Detect which cell encompasses the target text, then output its (x, y) center coordinate. 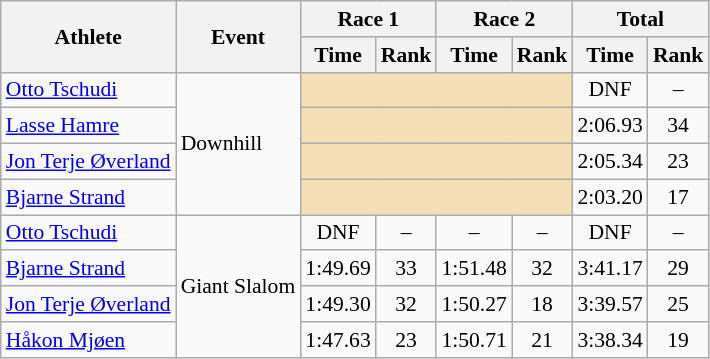
2:03.20 (610, 197)
1:50.27 (474, 304)
2:06.93 (610, 126)
Giant Slalom (238, 286)
Total (640, 19)
18 (542, 304)
25 (678, 304)
17 (678, 197)
19 (678, 340)
1:50.71 (474, 340)
1:47.63 (338, 340)
33 (406, 269)
3:39.57 (610, 304)
Race 2 (504, 19)
Event (238, 36)
3:38.34 (610, 340)
1:51.48 (474, 269)
3:41.17 (610, 269)
34 (678, 126)
21 (542, 340)
Lasse Hamre (88, 126)
Athlete (88, 36)
Håkon Mjøen (88, 340)
1:49.69 (338, 269)
29 (678, 269)
Race 1 (368, 19)
2:05.34 (610, 162)
1:49.30 (338, 304)
Downhill (238, 143)
